Find where the given text appears and provide that cell's center as [X, Y] coordinate. 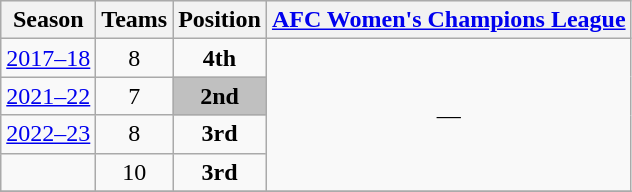
7 [134, 96]
— [448, 115]
4th [220, 58]
2022–23 [48, 134]
Season [48, 20]
Position [220, 20]
Teams [134, 20]
2021–22 [48, 96]
2nd [220, 96]
AFC Women's Champions League [448, 20]
10 [134, 172]
2017–18 [48, 58]
